Locate the cell with the specified text and output its (x, y) center coordinate. 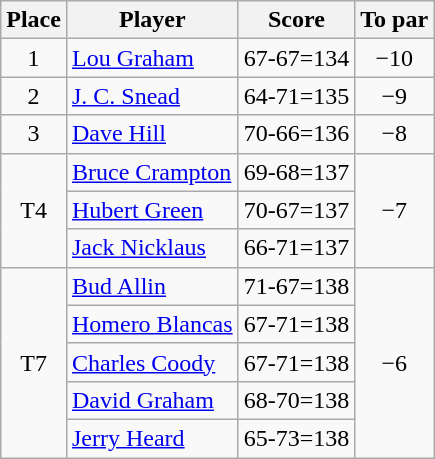
−8 (394, 134)
−10 (394, 58)
−6 (394, 362)
To par (394, 20)
68-70=138 (296, 400)
David Graham (152, 400)
1 (34, 58)
Jack Nicklaus (152, 248)
67-67=134 (296, 58)
Homero Blancas (152, 324)
66-71=137 (296, 248)
Player (152, 20)
65-73=138 (296, 438)
64-71=135 (296, 96)
Hubert Green (152, 210)
Place (34, 20)
Score (296, 20)
3 (34, 134)
2 (34, 96)
T4 (34, 210)
Bruce Crampton (152, 172)
71-67=138 (296, 286)
Jerry Heard (152, 438)
70-66=136 (296, 134)
T7 (34, 362)
Bud Allin (152, 286)
Lou Graham (152, 58)
−9 (394, 96)
Charles Coody (152, 362)
70-67=137 (296, 210)
69-68=137 (296, 172)
−7 (394, 210)
Dave Hill (152, 134)
J. C. Snead (152, 96)
